Scan for the cell matching the given text and deliver its [X, Y] coordinate at center. 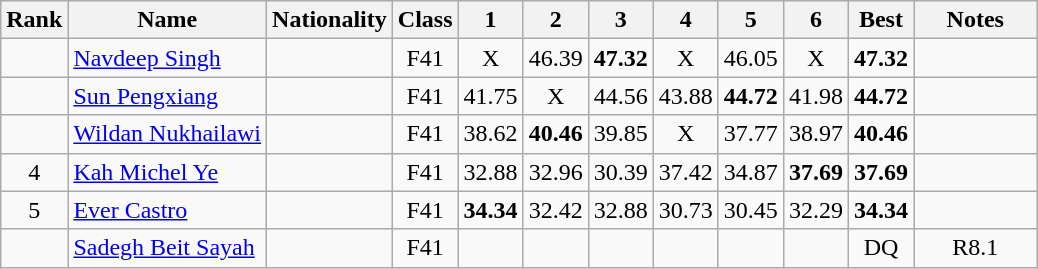
34.87 [750, 172]
30.45 [750, 210]
Best [880, 20]
32.96 [556, 172]
Nationality [330, 20]
3 [620, 20]
Sun Pengxiang [168, 96]
30.73 [686, 210]
Navdeep Singh [168, 58]
46.05 [750, 58]
1 [490, 20]
Notes [976, 20]
43.88 [686, 96]
32.42 [556, 210]
Wildan Nukhailawi [168, 134]
41.98 [816, 96]
39.85 [620, 134]
Sadegh Beit Sayah [168, 248]
Class [425, 20]
R8.1 [976, 248]
DQ [880, 248]
6 [816, 20]
46.39 [556, 58]
2 [556, 20]
32.29 [816, 210]
Ever Castro [168, 210]
30.39 [620, 172]
37.42 [686, 172]
41.75 [490, 96]
37.77 [750, 134]
Name [168, 20]
Rank [34, 20]
Kah Michel Ye [168, 172]
38.97 [816, 134]
44.56 [620, 96]
38.62 [490, 134]
